Extract the (X, Y) coordinate from the center of the cell holding the provided text.  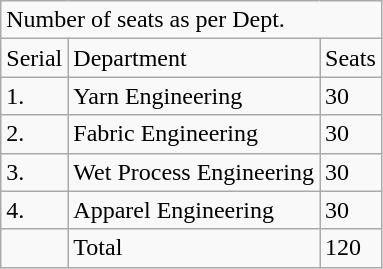
Total (194, 248)
Number of seats as per Dept. (192, 20)
Fabric Engineering (194, 134)
4. (34, 210)
120 (351, 248)
2. (34, 134)
3. (34, 172)
1. (34, 96)
Department (194, 58)
Serial (34, 58)
Yarn Engineering (194, 96)
Wet Process Engineering (194, 172)
Seats (351, 58)
Apparel Engineering (194, 210)
